Return the [x, y] coordinate for the center point of the cell that contains the specified text.  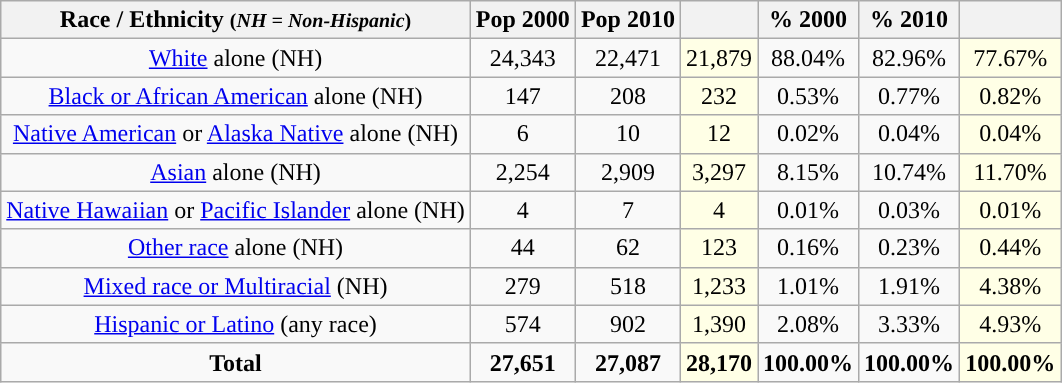
88.04% [808, 58]
0.23% [910, 248]
1.91% [910, 286]
Native American or Alaska Native alone (NH) [236, 134]
Pop 2010 [628, 20]
27,087 [628, 362]
77.67% [1010, 58]
Black or African American alone (NH) [236, 96]
8.15% [808, 172]
3.33% [910, 324]
62 [628, 248]
1,233 [718, 286]
Total [236, 362]
2,254 [522, 172]
1.01% [808, 286]
6 [522, 134]
24,343 [522, 58]
Mixed race or Multiracial (NH) [236, 286]
Hispanic or Latino (any race) [236, 324]
28,170 [718, 362]
10.74% [910, 172]
518 [628, 286]
0.44% [1010, 248]
10 [628, 134]
% 2010 [910, 20]
3,297 [718, 172]
208 [628, 96]
White alone (NH) [236, 58]
2,909 [628, 172]
232 [718, 96]
279 [522, 286]
0.77% [910, 96]
Other race alone (NH) [236, 248]
0.82% [1010, 96]
Pop 2000 [522, 20]
4.93% [1010, 324]
12 [718, 134]
Race / Ethnicity (NH = Non-Hispanic) [236, 20]
Asian alone (NH) [236, 172]
123 [718, 248]
0.16% [808, 248]
44 [522, 248]
Native Hawaiian or Pacific Islander alone (NH) [236, 210]
82.96% [910, 58]
27,651 [522, 362]
0.03% [910, 210]
22,471 [628, 58]
574 [522, 324]
% 2000 [808, 20]
0.53% [808, 96]
1,390 [718, 324]
902 [628, 324]
11.70% [1010, 172]
4.38% [1010, 286]
0.02% [808, 134]
7 [628, 210]
21,879 [718, 58]
147 [522, 96]
2.08% [808, 324]
